Output the [X, Y] coordinate of the center of the cell containing the given text.  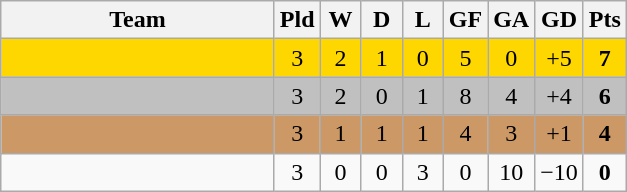
−10 [560, 172]
GA [512, 20]
+1 [560, 134]
GD [560, 20]
D [382, 20]
Pts [604, 20]
8 [465, 96]
Team [138, 20]
+5 [560, 58]
5 [465, 58]
GF [465, 20]
6 [604, 96]
10 [512, 172]
W [340, 20]
7 [604, 58]
L [422, 20]
Pld [297, 20]
+4 [560, 96]
